Extract the [x, y] coordinate from the center of the cell holding the provided text.  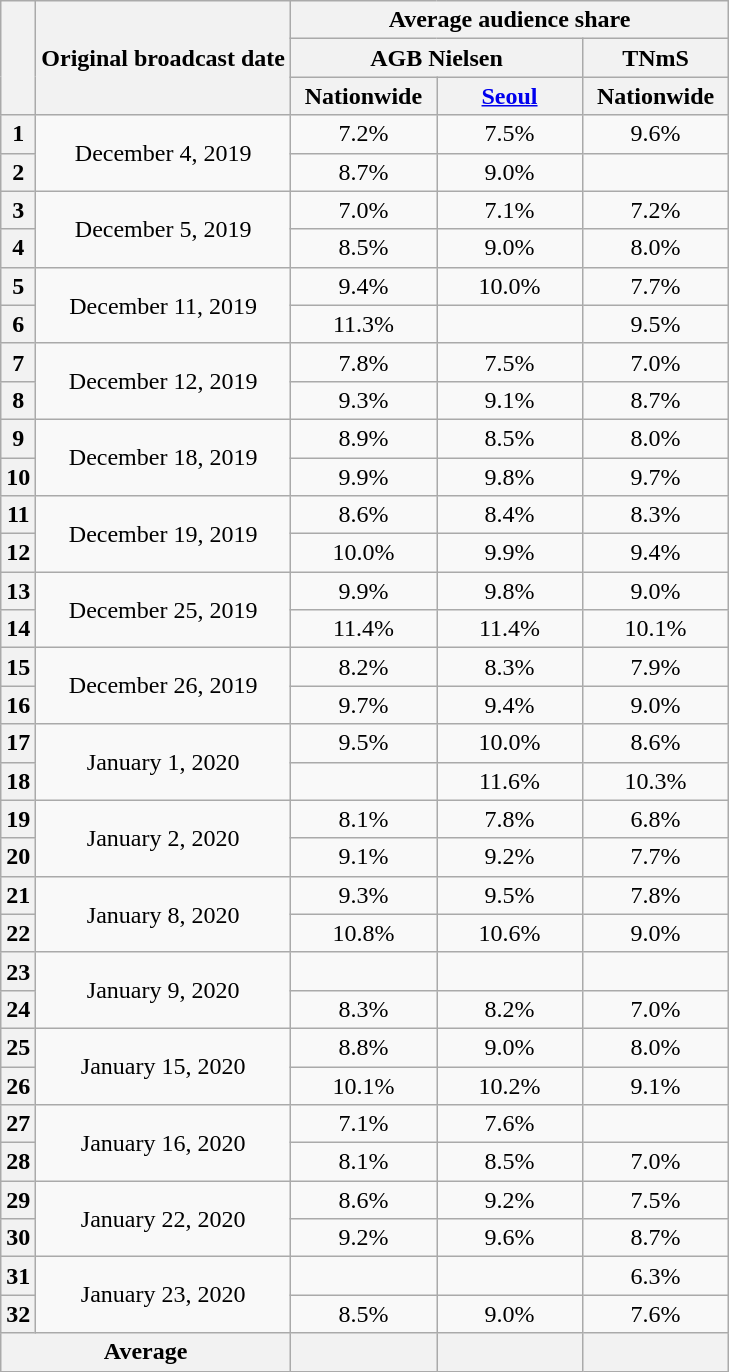
6.8% [656, 819]
26 [18, 1085]
25 [18, 1047]
December 19, 2019 [164, 534]
7.9% [656, 667]
27 [18, 1124]
December 4, 2019 [164, 153]
11 [18, 515]
1 [18, 134]
8.4% [509, 515]
30 [18, 1238]
10.2% [509, 1085]
December 5, 2019 [164, 229]
11.6% [509, 781]
December 12, 2019 [164, 381]
6.3% [656, 1276]
12 [18, 553]
TNmS [656, 58]
January 1, 2020 [164, 762]
17 [18, 743]
10.6% [509, 933]
29 [18, 1200]
4 [18, 248]
January 23, 2020 [164, 1295]
6 [18, 324]
10.3% [656, 781]
December 26, 2019 [164, 686]
AGB Nielsen [436, 58]
Seoul [509, 96]
10 [18, 477]
January 15, 2020 [164, 1066]
19 [18, 819]
January 2, 2020 [164, 838]
8.9% [363, 438]
Original broadcast date [164, 58]
16 [18, 705]
23 [18, 971]
10.8% [363, 933]
3 [18, 210]
7 [18, 362]
December 25, 2019 [164, 610]
8 [18, 400]
28 [18, 1162]
December 11, 2019 [164, 305]
32 [18, 1314]
20 [18, 857]
18 [18, 781]
January 16, 2020 [164, 1143]
14 [18, 629]
22 [18, 933]
Average audience share [509, 20]
21 [18, 895]
5 [18, 286]
January 9, 2020 [164, 990]
9 [18, 438]
Average [146, 1352]
8.8% [363, 1047]
31 [18, 1276]
2 [18, 172]
24 [18, 1009]
January 22, 2020 [164, 1219]
December 18, 2019 [164, 457]
January 8, 2020 [164, 914]
13 [18, 591]
15 [18, 667]
11.3% [363, 324]
